Pinpoint the cell where the given text exists, returning its (x, y) midpoint coordinate. 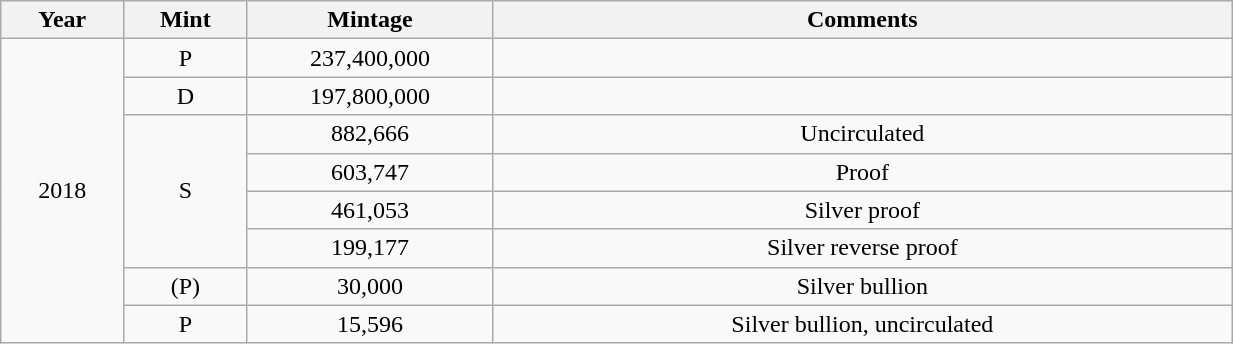
30,000 (370, 286)
Silver proof (862, 210)
2018 (62, 191)
Silver bullion (862, 286)
Silver reverse proof (862, 248)
Year (62, 20)
199,177 (370, 248)
15,596 (370, 324)
Mint (186, 20)
461,053 (370, 210)
D (186, 96)
Silver bullion, uncirculated (862, 324)
Uncirculated (862, 134)
603,747 (370, 172)
S (186, 191)
Comments (862, 20)
882,666 (370, 134)
Mintage (370, 20)
Proof (862, 172)
237,400,000 (370, 58)
(P) (186, 286)
197,800,000 (370, 96)
